Detect which cell encompasses the target text, then output its (x, y) center coordinate. 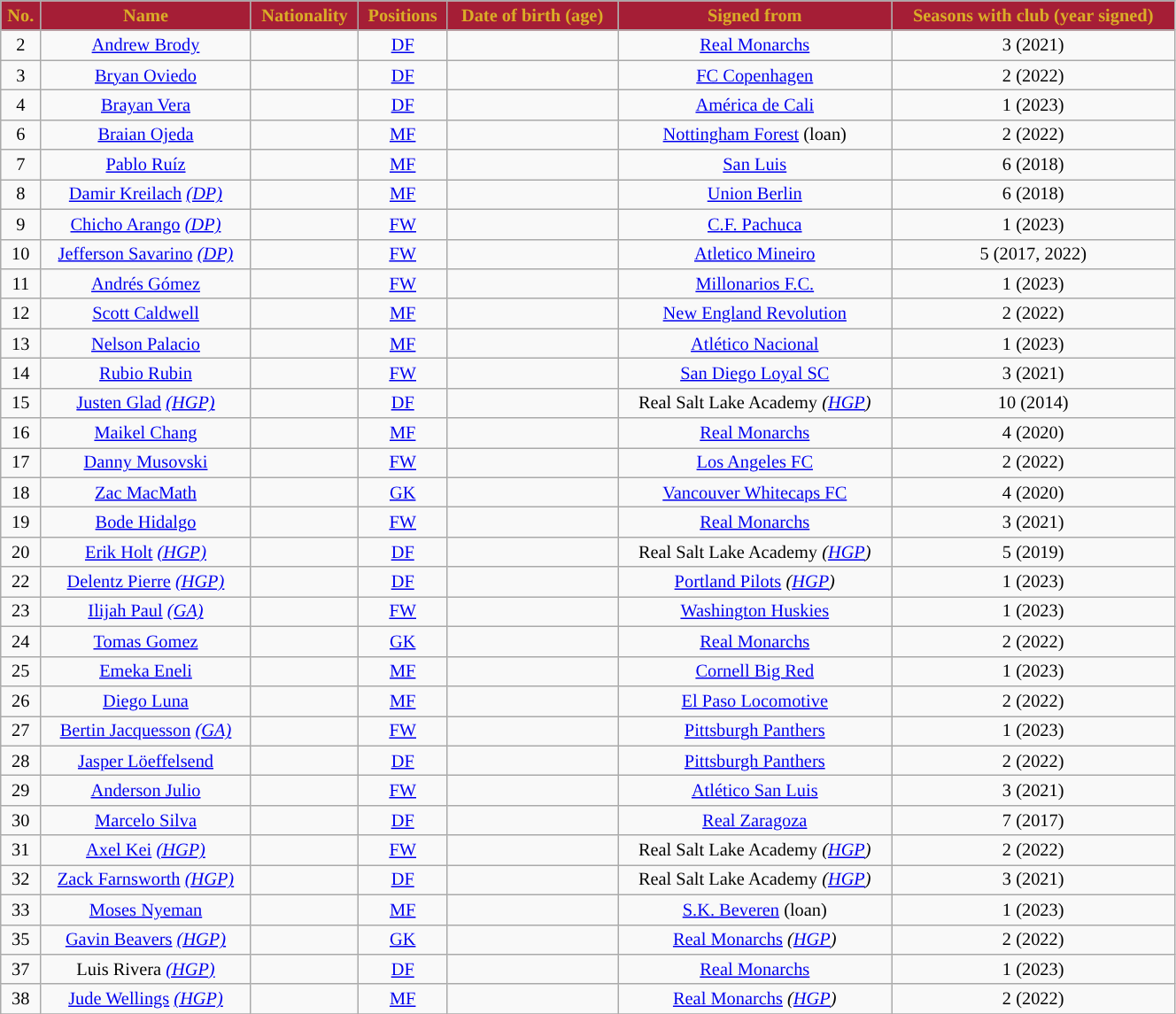
9 (21, 224)
Ilijah Paul (GA) (145, 611)
Portland Pilots (HGP) (754, 582)
19 (21, 522)
FC Copenhagen (754, 75)
Diego Luna (145, 701)
6 (21, 135)
4 (21, 104)
El Paso Locomotive (754, 701)
Zac MacMath (145, 492)
Rubio Rubin (145, 373)
11 (21, 283)
16 (21, 433)
Atletico Mineiro (754, 254)
Justen Glad (HGP) (145, 403)
Maikel Chang (145, 433)
37 (21, 969)
Jasper Löeffelsend (145, 761)
Vancouver Whitecaps FC (754, 492)
15 (21, 403)
17 (21, 462)
Union Berlin (754, 194)
Tomas Gomez (145, 641)
25 (21, 671)
Millonarios F.C. (754, 283)
Marcelo Silva (145, 820)
Luis Rivera (HGP) (145, 969)
Nationality (305, 15)
Seasons with club (year signed) (1033, 15)
3 (21, 75)
38 (21, 999)
Pablo Ruíz (145, 165)
Axel Kei (HGP) (145, 850)
Braian Ojeda (145, 135)
Nelson Palacio (145, 344)
Zack Farnsworth (HGP) (145, 879)
28 (21, 761)
Name (145, 15)
12 (21, 313)
Gavin Beavers (HGP) (145, 940)
32 (21, 879)
Date of birth (age) (533, 15)
10 (21, 254)
10 (2014) (1033, 403)
Washington Huskies (754, 611)
7 (21, 165)
San Luis (754, 165)
26 (21, 701)
Los Angeles FC (754, 462)
30 (21, 820)
Signed from (754, 15)
Real Zaragoza (754, 820)
5 (2019) (1033, 552)
Atlético San Luis (754, 790)
Anderson Julio (145, 790)
S.K. Beveren (loan) (754, 910)
33 (21, 910)
29 (21, 790)
Chicho Arango (DP) (145, 224)
New England Revolution (754, 313)
América de Cali (754, 104)
14 (21, 373)
Delentz Pierre (HGP) (145, 582)
22 (21, 582)
20 (21, 552)
Andrés Gómez (145, 283)
Scott Caldwell (145, 313)
13 (21, 344)
Bertin Jacquesson (GA) (145, 731)
5 (2017, 2022) (1033, 254)
Atlético Nacional (754, 344)
Cornell Big Red (754, 671)
Emeka Eneli (145, 671)
C.F. Pachuca (754, 224)
Damir Kreilach (DP) (145, 194)
31 (21, 850)
Bryan Oviedo (145, 75)
8 (21, 194)
Nottingham Forest (loan) (754, 135)
Erik Holt (HGP) (145, 552)
23 (21, 611)
No. (21, 15)
7 (2017) (1033, 820)
Moses Nyeman (145, 910)
2 (21, 45)
Andrew Brody (145, 45)
Danny Musovski (145, 462)
Brayan Vera (145, 104)
Jefferson Savarino (DP) (145, 254)
18 (21, 492)
24 (21, 641)
Positions (403, 15)
San Diego Loyal SC (754, 373)
Jude Wellings (HGP) (145, 999)
Bode Hidalgo (145, 522)
35 (21, 940)
27 (21, 731)
